Return the (X, Y) coordinate for the center point of the cell that contains the specified text.  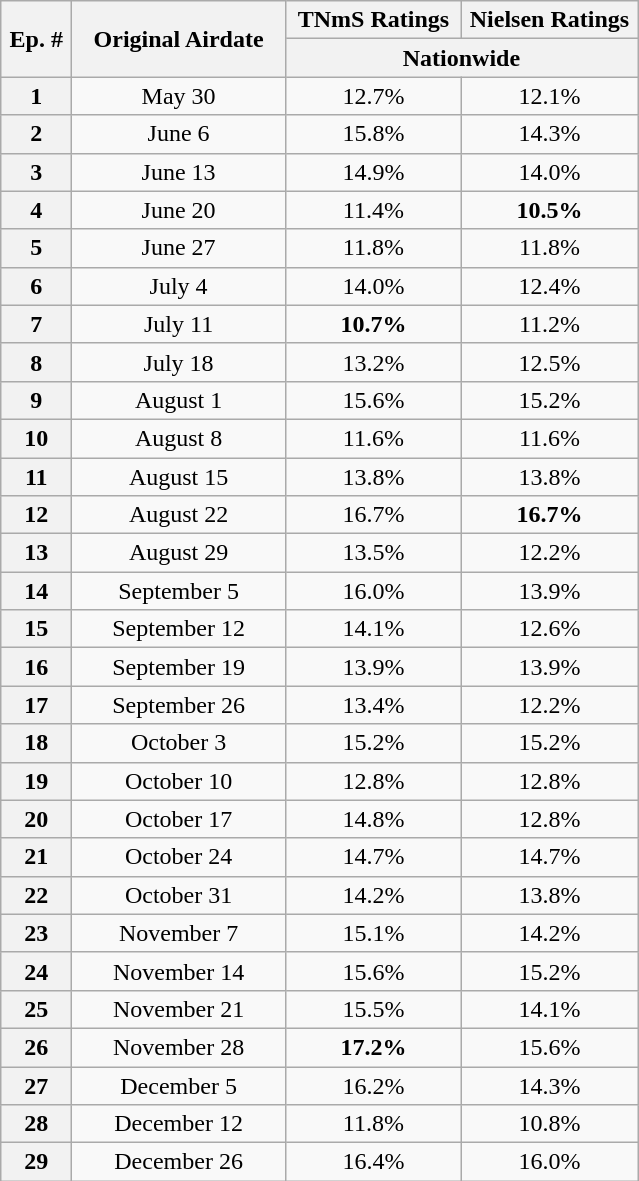
15.8% (373, 134)
2 (36, 134)
July 11 (179, 324)
11.4% (373, 210)
5 (36, 248)
15.1% (373, 933)
12.1% (549, 96)
14.8% (373, 819)
December 12 (179, 1124)
9 (36, 400)
Ep. # (36, 39)
August 1 (179, 400)
11.2% (549, 324)
November 28 (179, 1047)
17.2% (373, 1047)
13 (36, 553)
16 (36, 667)
May 30 (179, 96)
28 (36, 1124)
August 15 (179, 477)
13.4% (373, 705)
1 (36, 96)
26 (36, 1047)
25 (36, 1009)
June 6 (179, 134)
8 (36, 362)
November 7 (179, 933)
12.7% (373, 96)
6 (36, 286)
3 (36, 172)
13.5% (373, 553)
November 14 (179, 971)
10 (36, 438)
14.9% (373, 172)
October 24 (179, 857)
29 (36, 1162)
18 (36, 743)
12.4% (549, 286)
12.5% (549, 362)
23 (36, 933)
12.6% (549, 629)
July 18 (179, 362)
June 13 (179, 172)
August 8 (179, 438)
11 (36, 477)
July 4 (179, 286)
December 5 (179, 1085)
13.2% (373, 362)
21 (36, 857)
22 (36, 895)
October 10 (179, 781)
August 22 (179, 515)
15 (36, 629)
August 29 (179, 553)
June 20 (179, 210)
10.7% (373, 324)
September 5 (179, 591)
Nationwide (461, 58)
4 (36, 210)
October 31 (179, 895)
16.4% (373, 1162)
September 26 (179, 705)
16.2% (373, 1085)
15.5% (373, 1009)
20 (36, 819)
12 (36, 515)
December 26 (179, 1162)
14 (36, 591)
June 27 (179, 248)
24 (36, 971)
Nielsen Ratings (549, 20)
19 (36, 781)
October 3 (179, 743)
10.5% (549, 210)
September 19 (179, 667)
October 17 (179, 819)
10.8% (549, 1124)
17 (36, 705)
7 (36, 324)
September 12 (179, 629)
TNmS Ratings (373, 20)
27 (36, 1085)
Original Airdate (179, 39)
November 21 (179, 1009)
